Search for the cell housing the specified text and yield its [x, y] center coordinate. 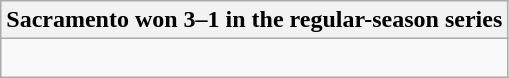
Sacramento won 3–1 in the regular-season series [254, 20]
